From the cell containing the given text, extract its center point as (X, Y) coordinate. 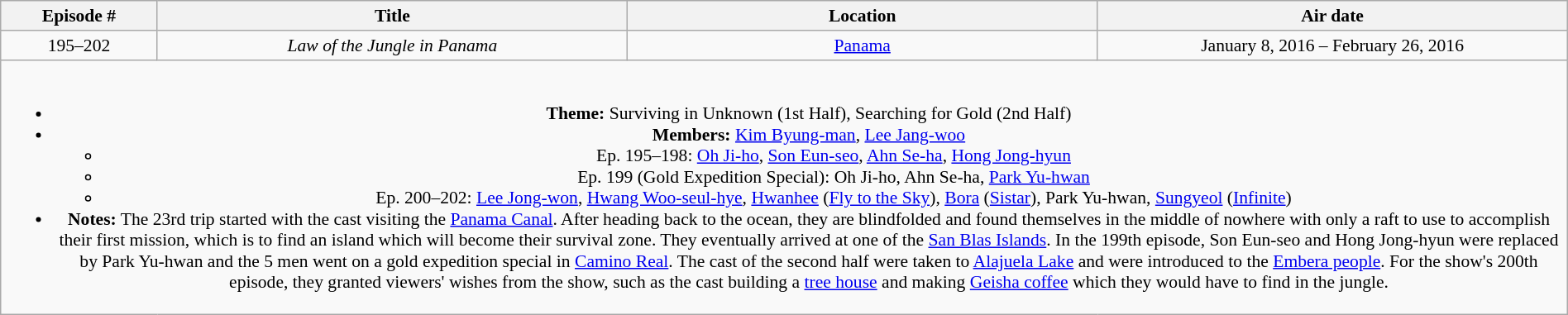
Air date (1332, 16)
195–202 (79, 45)
Episode # (79, 16)
Location (863, 16)
January 8, 2016 – February 26, 2016 (1332, 45)
Panama (863, 45)
Law of the Jungle in Panama (392, 45)
Title (392, 16)
